Determine the (X, Y) coordinate at the center of the cell enclosing the given text.  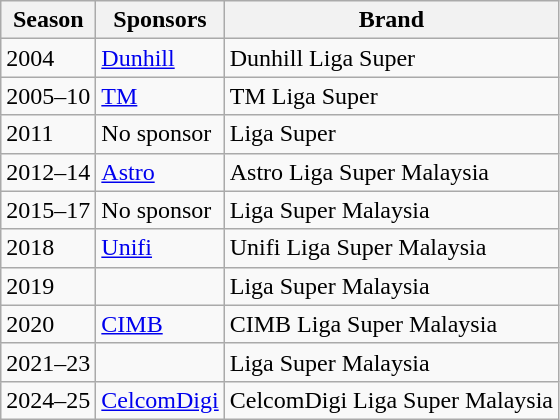
Dunhill (160, 58)
Unifi Liga Super Malaysia (391, 248)
2015–17 (48, 210)
Astro Liga Super Malaysia (391, 172)
Liga Super (391, 134)
2018 (48, 248)
CelcomDigi Liga Super Malaysia (391, 400)
2004 (48, 58)
CelcomDigi (160, 400)
2021–23 (48, 362)
Brand (391, 20)
Astro (160, 172)
2020 (48, 324)
Dunhill Liga Super (391, 58)
2024–25 (48, 400)
2019 (48, 286)
CIMB Liga Super Malaysia (391, 324)
2012–14 (48, 172)
Season (48, 20)
Unifi (160, 248)
TM (160, 96)
Sponsors (160, 20)
2005–10 (48, 96)
2011 (48, 134)
TM Liga Super (391, 96)
CIMB (160, 324)
